Locate the cell with the specified text and output its (x, y) center coordinate. 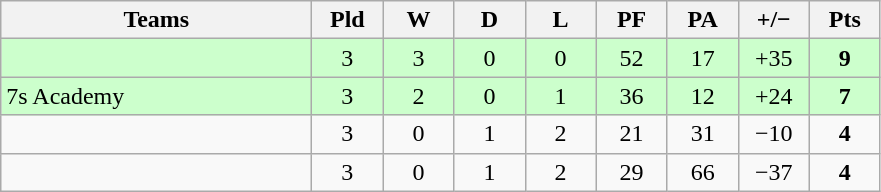
Teams (156, 20)
36 (632, 96)
9 (844, 58)
D (490, 20)
W (418, 20)
+24 (774, 96)
Pld (348, 20)
12 (702, 96)
7s Academy (156, 96)
+35 (774, 58)
Pts (844, 20)
17 (702, 58)
21 (632, 134)
66 (702, 172)
PF (632, 20)
52 (632, 58)
−37 (774, 172)
29 (632, 172)
31 (702, 134)
L (560, 20)
PA (702, 20)
7 (844, 96)
−10 (774, 134)
+/− (774, 20)
